From the cell containing the given text, extract its center point as (X, Y) coordinate. 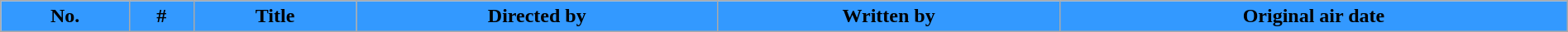
Written by (889, 16)
# (162, 16)
Directed by (537, 16)
No. (65, 16)
Original air date (1314, 16)
Title (275, 16)
